Return [X, Y] of the center of cell containing provided text 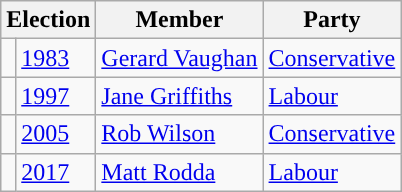
Election [48, 20]
1983 [56, 58]
1997 [56, 96]
2017 [56, 172]
Member [180, 20]
Party [332, 20]
2005 [56, 134]
Rob Wilson [180, 134]
Jane Griffiths [180, 96]
Matt Rodda [180, 172]
Gerard Vaughan [180, 58]
